Pinpoint the cell where the given text exists, returning its [x, y] midpoint coordinate. 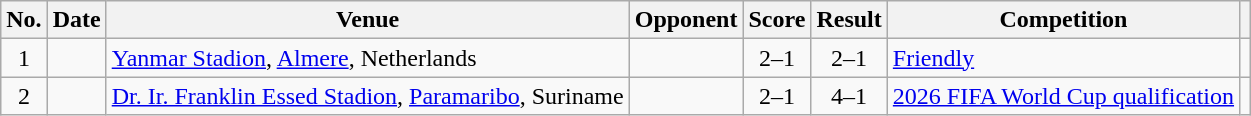
No. [24, 20]
Friendly [1063, 58]
Dr. Ir. Franklin Essed Stadion, Paramaribo, Suriname [368, 96]
Result [849, 20]
Competition [1063, 20]
Yanmar Stadion, Almere, Netherlands [368, 58]
Opponent [686, 20]
1 [24, 58]
Venue [368, 20]
Score [777, 20]
4–1 [849, 96]
Date [76, 20]
2026 FIFA World Cup qualification [1063, 96]
2 [24, 96]
